Provide the [X, Y] coordinate of the cell's center where the given text is located.  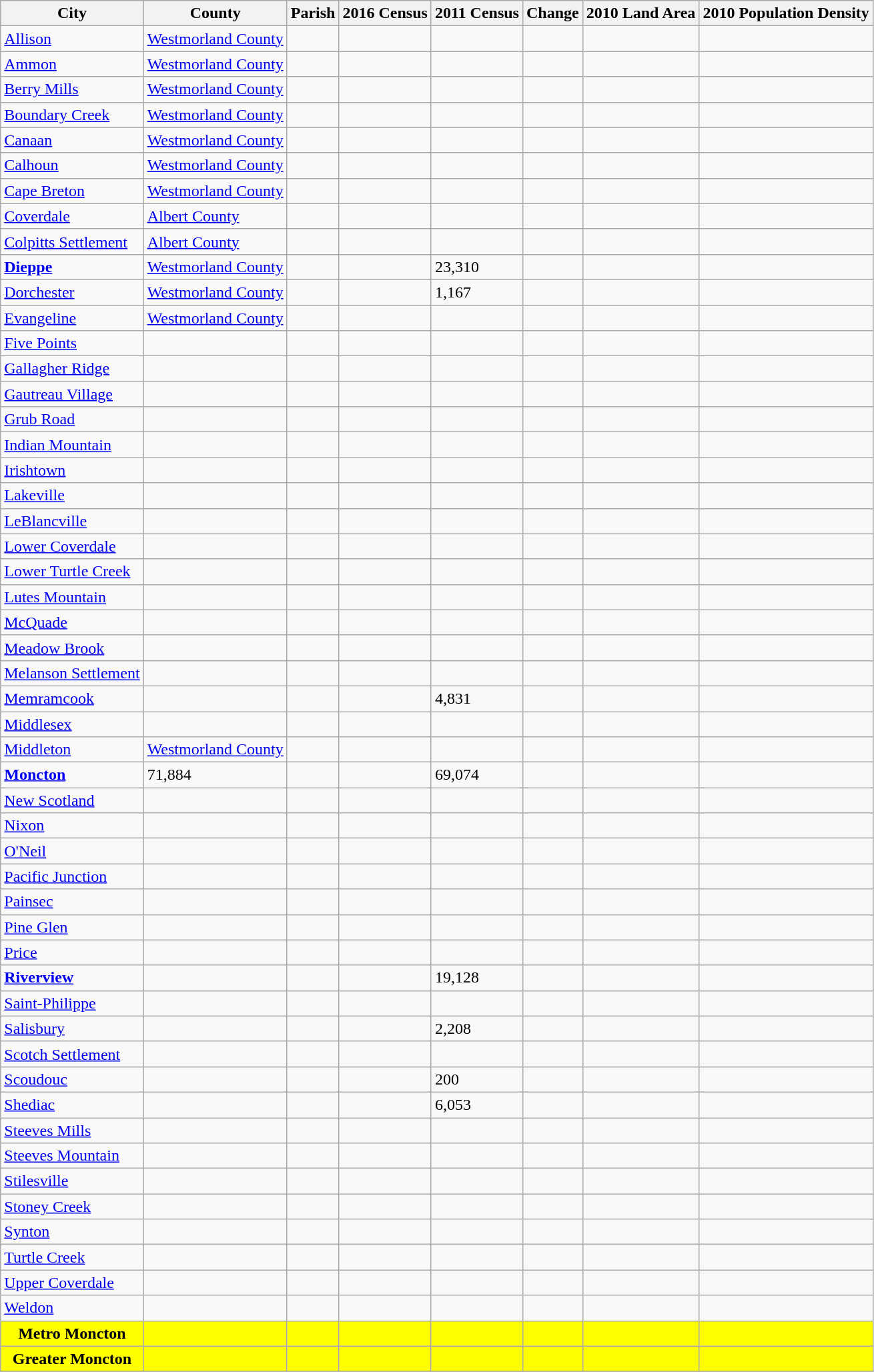
Pacific Junction [72, 876]
Lower Coverdale [72, 546]
Dorchester [72, 292]
2,208 [476, 1028]
Metro Moncton [72, 1333]
1,167 [476, 292]
Ammon [72, 64]
Pine Glen [72, 927]
Shediac [72, 1105]
LeBlancville [72, 521]
2010 Land Area [640, 13]
Dieppe [72, 267]
Weldon [72, 1308]
Canaan [72, 140]
4,831 [476, 698]
Calhoun [72, 165]
Turtle Creek [72, 1257]
Stilesville [72, 1181]
Nixon [72, 826]
Colpitts Settlement [72, 241]
McQuade [72, 622]
Synton [72, 1232]
Steeves Mills [72, 1131]
23,310 [476, 267]
Meadow Brook [72, 648]
6,053 [476, 1105]
Scotch Settlement [72, 1054]
2011 Census [476, 13]
New Scotland [72, 800]
Allison [72, 39]
Evangeline [72, 318]
Salisbury [72, 1028]
Boundary Creek [72, 115]
City [72, 13]
Indian Mountain [72, 445]
71,884 [215, 775]
Gautreau Village [72, 394]
Memramcook [72, 698]
O'Neil [72, 851]
Riverview [72, 978]
Middleton [72, 750]
Gallagher Ridge [72, 369]
Scoudouc [72, 1079]
Greater Moncton [72, 1359]
Grub Road [72, 420]
Parish [313, 13]
Change [552, 13]
Lutes Mountain [72, 597]
19,128 [476, 978]
County [215, 13]
Lakeville [72, 496]
69,074 [476, 775]
Five Points [72, 344]
Berry Mills [72, 89]
200 [476, 1079]
Melanson Settlement [72, 673]
Lower Turtle Creek [72, 572]
Coverdale [72, 216]
Irishtown [72, 470]
Saint-Philippe [72, 1003]
Middlesex [72, 724]
Cape Breton [72, 191]
Painsec [72, 902]
Upper Coverdale [72, 1283]
Stoney Creek [72, 1207]
2016 Census [385, 13]
Steeves Mountain [72, 1156]
Moncton [72, 775]
Price [72, 952]
2010 Population Density [786, 13]
